Detect which cell encompasses the target text, then output its (X, Y) center coordinate. 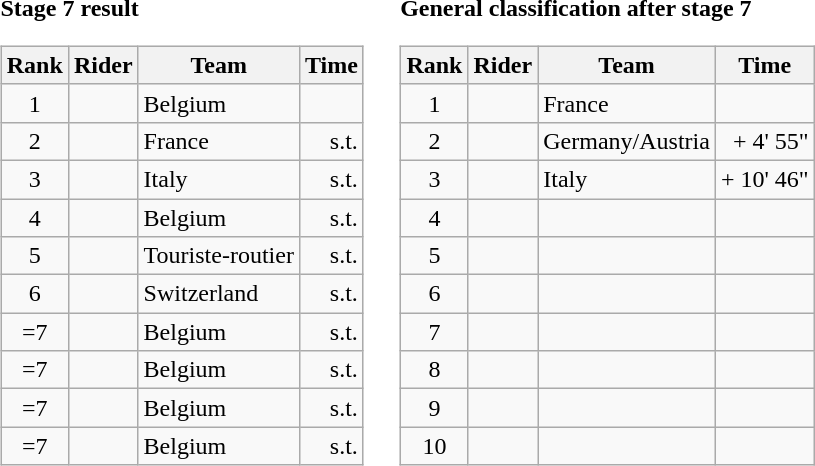
+ 10' 46" (764, 179)
7 (434, 332)
Touriste-routier (218, 256)
+ 4' 55" (764, 141)
10 (434, 446)
Germany/Austria (627, 141)
9 (434, 408)
8 (434, 370)
Switzerland (218, 294)
